Output the [x, y] coordinate of the center of the cell containing the given text.  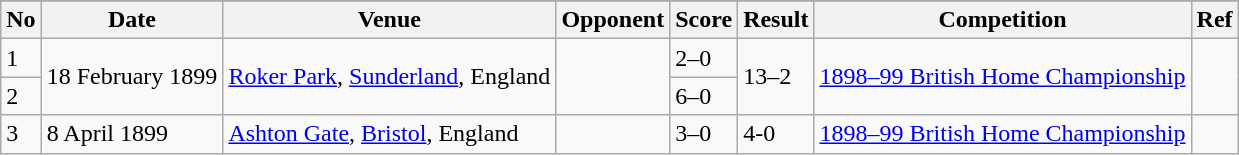
Roker Park, Sunderland, England [390, 77]
Result [776, 20]
2–0 [704, 58]
4-0 [776, 134]
Opponent [613, 20]
Venue [390, 20]
3–0 [704, 134]
Competition [1002, 20]
No [21, 20]
3 [21, 134]
1 [21, 58]
6–0 [704, 96]
18 February 1899 [132, 77]
Ref [1214, 20]
8 April 1899 [132, 134]
Score [704, 20]
13–2 [776, 77]
Date [132, 20]
2 [21, 96]
Ashton Gate, Bristol, England [390, 134]
